Locate the cell with the specified text and output its (X, Y) center coordinate. 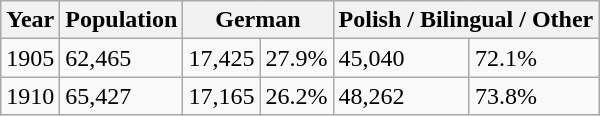
German (258, 20)
65,427 (122, 96)
48,262 (401, 96)
1905 (30, 58)
73.8% (534, 96)
27.9% (296, 58)
17,165 (222, 96)
45,040 (401, 58)
17,425 (222, 58)
62,465 (122, 58)
26.2% (296, 96)
72.1% (534, 58)
Population (122, 20)
Polish / Bilingual / Other (466, 20)
1910 (30, 96)
Year (30, 20)
